Identify which cell holds the provided text, then report its (x, y) central coordinate. 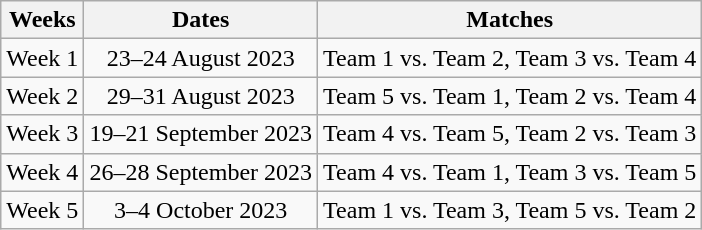
29–31 August 2023 (201, 96)
Team 4 vs. Team 1, Team 3 vs. Team 5 (510, 172)
26–28 September 2023 (201, 172)
Team 1 vs. Team 2, Team 3 vs. Team 4 (510, 58)
Week 1 (42, 58)
Team 1 vs. Team 3, Team 5 vs. Team 2 (510, 210)
Team 5 vs. Team 1, Team 2 vs. Team 4 (510, 96)
Week 4 (42, 172)
Weeks (42, 20)
23–24 August 2023 (201, 58)
Dates (201, 20)
19–21 September 2023 (201, 134)
Week 2 (42, 96)
Team 4 vs. Team 5, Team 2 vs. Team 3 (510, 134)
Week 3 (42, 134)
Matches (510, 20)
3–4 October 2023 (201, 210)
Week 5 (42, 210)
